Scan for the cell matching the given text and deliver its [X, Y] coordinate at center. 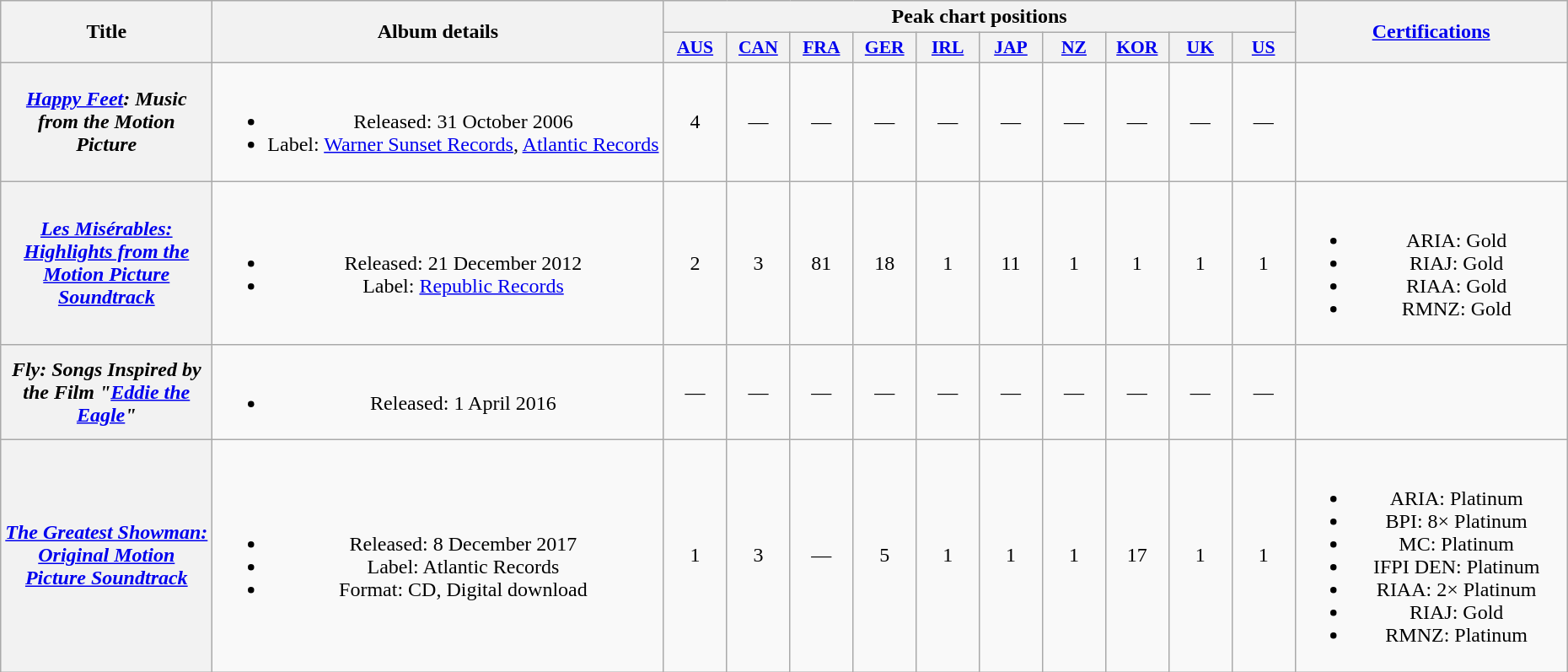
NZ [1074, 48]
ARIA: PlatinumBPI: 8× PlatinumMC: PlatinumIFPI DEN: PlatinumRIAA: 2× PlatinumRIAJ: GoldRMNZ: Platinum [1431, 556]
18 [885, 262]
ARIA: GoldRIAJ: GoldRIAA: GoldRMNZ: Gold [1431, 262]
KOR [1136, 48]
Released: 8 December 2017Label: Atlantic RecordsFormat: CD, Digital download [438, 556]
Fly: Songs Inspired by the Film "Eddie the Eagle" [106, 393]
Certifications [1431, 32]
AUS [695, 48]
11 [1012, 262]
Les Misérables: Highlights from the Motion Picture Soundtrack [106, 262]
4 [695, 121]
Released: 21 December 2012Label: Republic Records [438, 262]
5 [885, 556]
Album details [438, 32]
US [1263, 48]
IRL [948, 48]
2 [695, 262]
81 [821, 262]
UK [1200, 48]
FRA [821, 48]
Happy Feet: Music from the Motion Picture [106, 121]
Title [106, 32]
JAP [1012, 48]
Released: 31 October 2006Label: Warner Sunset Records, Atlantic Records [438, 121]
CAN [759, 48]
Released: 1 April 2016 [438, 393]
GER [885, 48]
Peak chart positions [980, 17]
17 [1136, 556]
The Greatest Showman: Original Motion Picture Soundtrack [106, 556]
